Provide the [x, y] coordinate of the cell's center where the given text is located.  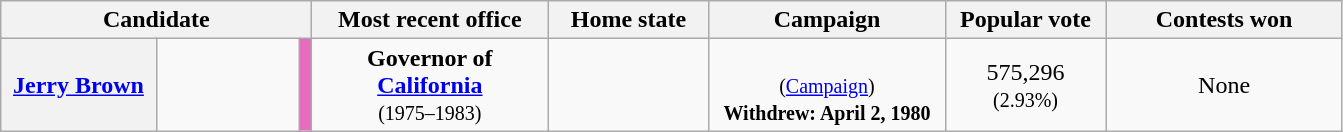
(Campaign)Withdrew: April 2, 1980 [827, 85]
Contests won [1224, 20]
Home state [628, 20]
None [1224, 85]
Campaign [827, 20]
Candidate [156, 20]
Most recent office [430, 20]
Jerry Brown [78, 85]
Governor ofCalifornia(1975–1983) [430, 85]
575,296(2.93%) [1026, 85]
Popular vote [1026, 20]
